Search for the cell housing the specified text and yield its (x, y) center coordinate. 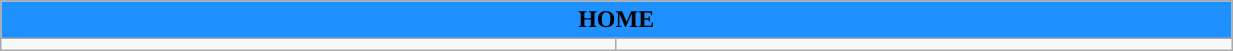
HOME (616, 20)
